Return [X, Y] of the center of cell containing provided text 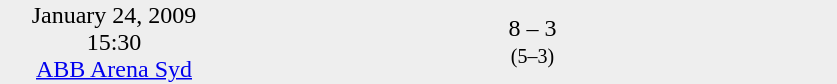
January 24, 200915:30ABB Arena Syd [114, 42]
8 – 3(5–3) [532, 42]
